Output the (x, y) coordinate of the center of the cell containing the given text.  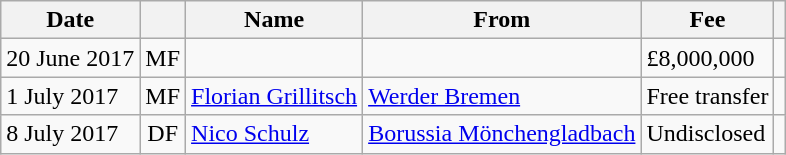
Fee (708, 20)
Werder Bremen (502, 96)
20 June 2017 (70, 58)
Borussia Mönchengladbach (502, 134)
From (502, 20)
Free transfer (708, 96)
Undisclosed (708, 134)
1 July 2017 (70, 96)
£8,000,000 (708, 58)
Date (70, 20)
DF (163, 134)
Name (274, 20)
Nico Schulz (274, 134)
Florian Grillitsch (274, 96)
8 July 2017 (70, 134)
